Scan for the cell matching the given text and deliver its [X, Y] coordinate at center. 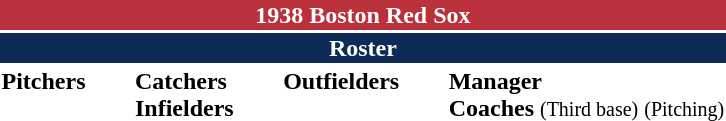
1938 Boston Red Sox [363, 15]
Roster [363, 48]
